Extract the (x, y) coordinate from the center of the cell holding the provided text.  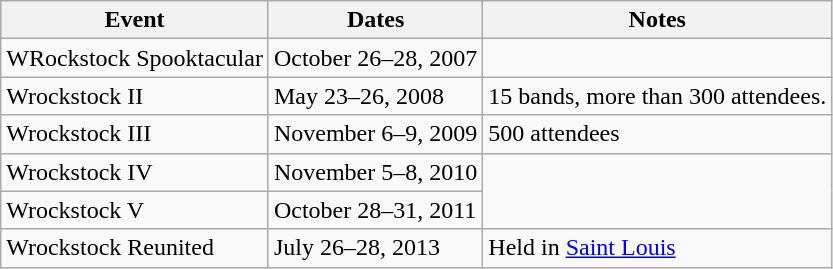
Wrockstock IV (135, 172)
Wrockstock V (135, 210)
500 attendees (658, 134)
Wrockstock Reunited (135, 248)
Held in Saint Louis (658, 248)
WRockstock Spooktacular (135, 58)
October 26–28, 2007 (375, 58)
15 bands, more than 300 attendees. (658, 96)
October 28–31, 2011 (375, 210)
November 6–9, 2009 (375, 134)
May 23–26, 2008 (375, 96)
November 5–8, 2010 (375, 172)
Dates (375, 20)
Wrockstock III (135, 134)
July 26–28, 2013 (375, 248)
Event (135, 20)
Wrockstock II (135, 96)
Notes (658, 20)
